Detect which cell encompasses the target text, then output its (X, Y) center coordinate. 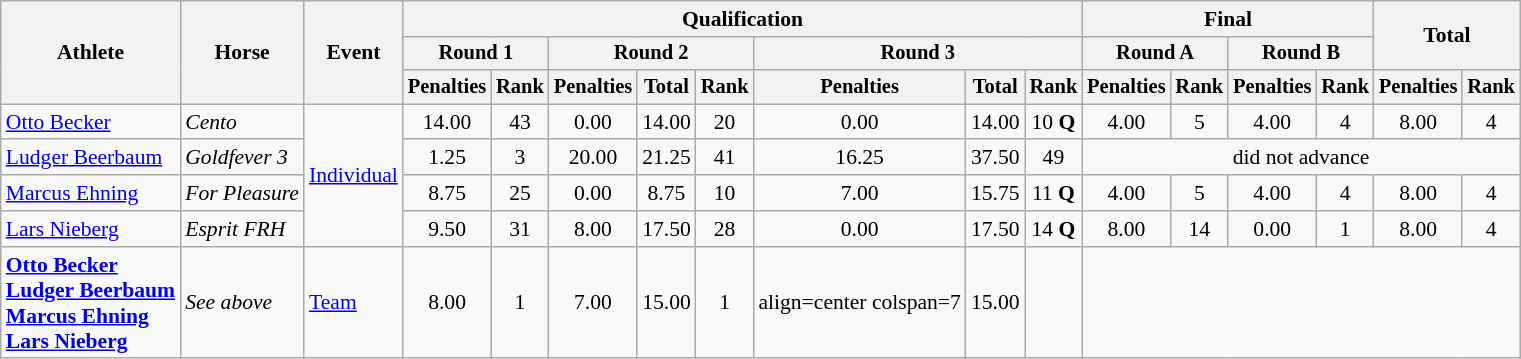
Horse (242, 52)
10 (725, 193)
9.50 (447, 229)
20.00 (593, 158)
Otto Becker (90, 122)
Final (1228, 19)
21.25 (666, 158)
20 (725, 122)
Qualification (742, 19)
1.25 (447, 158)
49 (1054, 158)
14 (1199, 229)
For Pleasure (242, 193)
Lars Nieberg (90, 229)
Otto Becker Ludger Beerbaum Marcus Ehning Lars Nieberg (90, 303)
41 (725, 158)
did not advance (1301, 158)
10 Q (1054, 122)
Athlete (90, 52)
Round B (1301, 54)
Goldfever 3 (242, 158)
Cento (242, 122)
Individual (354, 175)
14 Q (1054, 229)
align=center colspan=7 (859, 303)
43 (520, 122)
Round 2 (652, 54)
11 Q (1054, 193)
Marcus Ehning (90, 193)
25 (520, 193)
16.25 (859, 158)
3 (520, 158)
28 (725, 229)
37.50 (996, 158)
Round A (1155, 54)
Round 3 (918, 54)
See above (242, 303)
Event (354, 52)
Esprit FRH (242, 229)
Team (354, 303)
31 (520, 229)
Ludger Beerbaum (90, 158)
Round 1 (476, 54)
15.75 (996, 193)
